Extract the (X, Y) coordinate from the center of the cell holding the provided text.  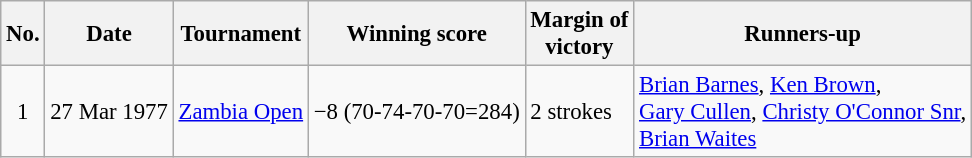
−8 (70-74-70-70=284) (416, 112)
Margin ofvictory (580, 34)
Tournament (240, 34)
Brian Barnes, Ken Brown, Gary Cullen, Christy O'Connor Snr, Brian Waites (803, 112)
No. (23, 34)
Runners-up (803, 34)
Date (109, 34)
27 Mar 1977 (109, 112)
1 (23, 112)
Zambia Open (240, 112)
Winning score (416, 34)
2 strokes (580, 112)
